Locate the cell with the specified text and output its (x, y) center coordinate. 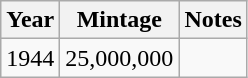
Year (30, 20)
1944 (30, 58)
Notes (213, 20)
Mintage (120, 20)
25,000,000 (120, 58)
